From the cell containing the given text, extract its center point as [X, Y] coordinate. 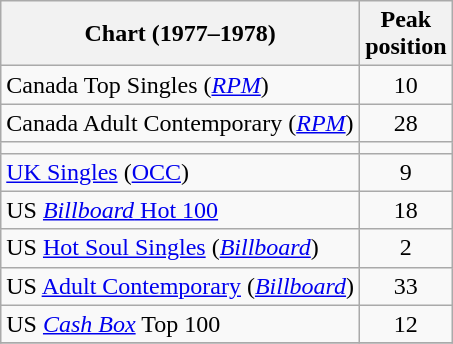
Canada Adult Contemporary (RPM) [180, 123]
2 [406, 248]
33 [406, 286]
28 [406, 123]
US Billboard Hot 100 [180, 210]
18 [406, 210]
12 [406, 324]
Chart (1977–1978) [180, 34]
Canada Top Singles (RPM) [180, 85]
UK Singles (OCC) [180, 172]
US Adult Contemporary (Billboard) [180, 286]
US Hot Soul Singles (Billboard) [180, 248]
US Cash Box Top 100 [180, 324]
Peakposition [406, 34]
9 [406, 172]
10 [406, 85]
